Find where the given text appears and provide that cell's center as [X, Y] coordinate. 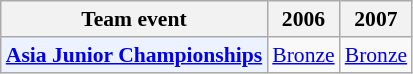
Team event [134, 19]
Asia Junior Championships [134, 55]
2007 [376, 19]
2006 [303, 19]
